From the cell containing the given text, extract its center point as (X, Y) coordinate. 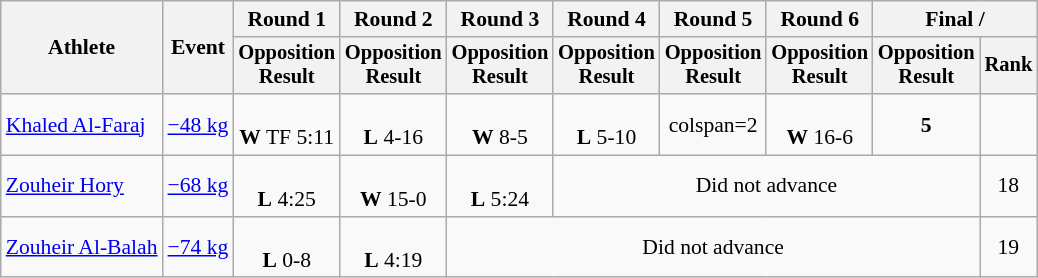
Zouheir Hory (82, 186)
Round 2 (394, 19)
L 5:24 (500, 186)
Final / (955, 19)
Round 4 (606, 19)
−68 kg (198, 186)
L 4:19 (394, 248)
colspan=2 (714, 124)
W 15-0 (394, 186)
18 (1009, 186)
W 16-6 (820, 124)
L 4:25 (286, 186)
Rank (1009, 66)
5 (926, 124)
−74 kg (198, 248)
Round 5 (714, 19)
L 0-8 (286, 248)
19 (1009, 248)
W TF 5:11 (286, 124)
Round 3 (500, 19)
Athlete (82, 48)
W 8-5 (500, 124)
Zouheir Al-Balah (82, 248)
L 4-16 (394, 124)
Khaled Al-Faraj (82, 124)
Round 6 (820, 19)
Event (198, 48)
L 5-10 (606, 124)
−48 kg (198, 124)
Round 1 (286, 19)
